Return (x, y) of the center of cell containing provided text 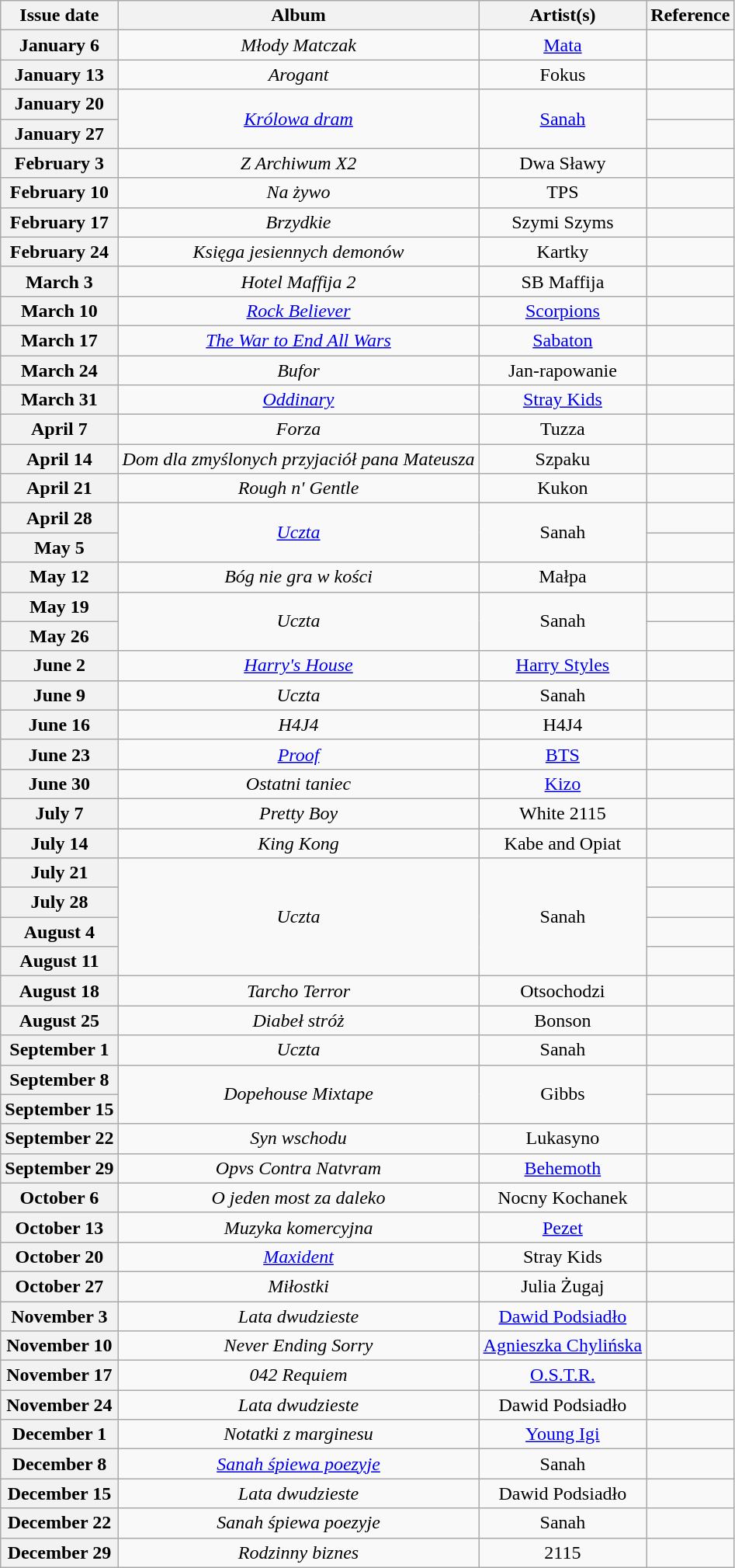
September 8 (59, 1080)
Lukasyno (563, 1139)
December 1 (59, 1434)
Oddinary (298, 400)
Brzydkie (298, 222)
Dopehouse Mixtape (298, 1094)
Dom dla zmyślonych przyjaciół pana Mateusza (298, 459)
October 20 (59, 1257)
Sabaton (563, 340)
Pezet (563, 1227)
Kizo (563, 784)
Kabe and Opiat (563, 843)
Szpaku (563, 459)
April 7 (59, 429)
November 10 (59, 1346)
June 16 (59, 725)
Gibbs (563, 1094)
Muzyka komercyjna (298, 1227)
Syn wschodu (298, 1139)
February 17 (59, 222)
Rodzinny biznes (298, 1552)
Miłostki (298, 1286)
November 17 (59, 1375)
Kartky (563, 252)
Opvs Contra Natvram (298, 1168)
December 8 (59, 1464)
Bufor (298, 370)
October 27 (59, 1286)
Hotel Maffija 2 (298, 281)
SB Maffija (563, 281)
May 19 (59, 607)
Bonson (563, 1020)
March 10 (59, 311)
January 13 (59, 75)
Rock Believer (298, 311)
Young Igi (563, 1434)
January 27 (59, 134)
Rough n' Gentle (298, 488)
Księga jesiennych demonów (298, 252)
Never Ending Sorry (298, 1346)
December 29 (59, 1552)
April 28 (59, 518)
Reference (691, 16)
O.S.T.R. (563, 1375)
Młody Matczak (298, 45)
Scorpions (563, 311)
Harry's House (298, 666)
O jeden most za daleko (298, 1198)
May 12 (59, 577)
February 24 (59, 252)
February 10 (59, 193)
Pretty Boy (298, 813)
Bóg nie gra w kości (298, 577)
Julia Żugaj (563, 1286)
June 23 (59, 754)
Tuzza (563, 429)
Jan-rapowanie (563, 370)
May 5 (59, 548)
September 22 (59, 1139)
December 15 (59, 1493)
August 25 (59, 1020)
Proof (298, 754)
July 28 (59, 902)
September 29 (59, 1168)
Arogant (298, 75)
October 13 (59, 1227)
March 24 (59, 370)
Małpa (563, 577)
Na żywo (298, 193)
November 24 (59, 1405)
May 26 (59, 636)
Issue date (59, 16)
White 2115 (563, 813)
August 4 (59, 932)
Forza (298, 429)
April 21 (59, 488)
August 18 (59, 991)
Notatki z marginesu (298, 1434)
July 14 (59, 843)
2115 (563, 1552)
July 7 (59, 813)
March 3 (59, 281)
June 30 (59, 784)
Mata (563, 45)
Harry Styles (563, 666)
August 11 (59, 961)
October 6 (59, 1198)
November 3 (59, 1316)
The War to End All Wars (298, 340)
Tarcho Terror (298, 991)
Dwa Sławy (563, 163)
Królowa dram (298, 119)
June 9 (59, 695)
King Kong (298, 843)
February 3 (59, 163)
Artist(s) (563, 16)
July 21 (59, 873)
Album (298, 16)
March 31 (59, 400)
September 15 (59, 1109)
BTS (563, 754)
January 6 (59, 45)
Behemoth (563, 1168)
Ostatni taniec (298, 784)
042 Requiem (298, 1375)
June 2 (59, 666)
April 14 (59, 459)
TPS (563, 193)
Z Archiwum X2 (298, 163)
September 1 (59, 1050)
Fokus (563, 75)
Nocny Kochanek (563, 1198)
Otsochodzi (563, 991)
March 17 (59, 340)
Maxident (298, 1257)
January 20 (59, 104)
Szymi Szyms (563, 222)
December 22 (59, 1523)
Kukon (563, 488)
Diabeł stróż (298, 1020)
Agnieszka Chylińska (563, 1346)
